Pinpoint the cell where the given text exists, returning its (X, Y) midpoint coordinate. 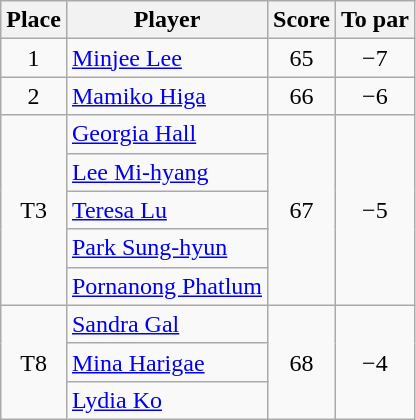
Player (166, 20)
67 (302, 210)
Sandra Gal (166, 324)
Georgia Hall (166, 134)
65 (302, 58)
Mina Harigae (166, 362)
T3 (34, 210)
To par (374, 20)
−7 (374, 58)
Pornanong Phatlum (166, 286)
−5 (374, 210)
Place (34, 20)
1 (34, 58)
68 (302, 362)
T8 (34, 362)
Minjee Lee (166, 58)
Mamiko Higa (166, 96)
Park Sung-hyun (166, 248)
Lydia Ko (166, 400)
Teresa Lu (166, 210)
Lee Mi-hyang (166, 172)
−4 (374, 362)
Score (302, 20)
66 (302, 96)
2 (34, 96)
−6 (374, 96)
